Provide the [X, Y] coordinate of the cell's center where the given text is located.  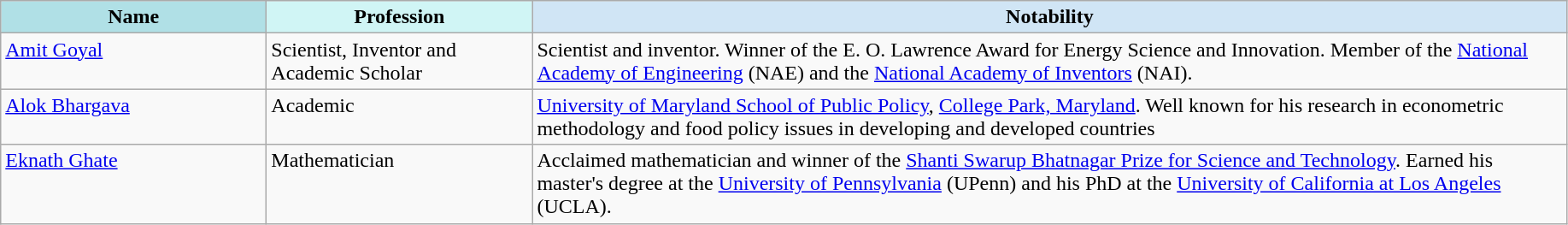
Profession [400, 17]
Scientist, Inventor and Academic Scholar [400, 62]
Academic [400, 116]
Eknath Ghate [133, 184]
Alok Bhargava [133, 116]
Mathematician [400, 184]
Name [133, 17]
Notability [1049, 17]
Amit Goyal [133, 62]
